Search for the cell housing the specified text and yield its [x, y] center coordinate. 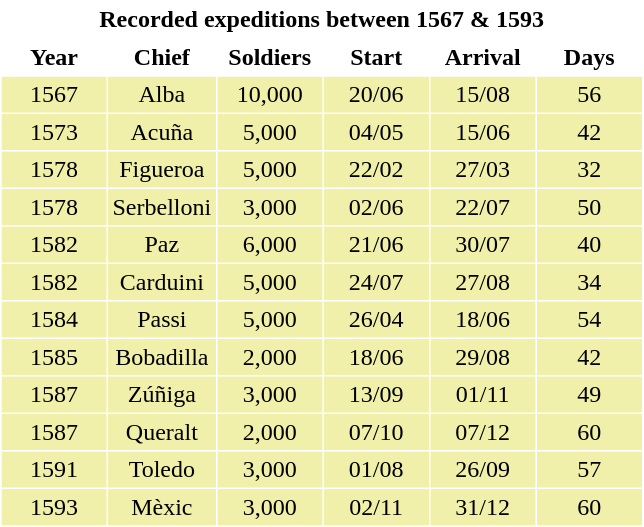
04/05 [376, 132]
1573 [54, 132]
13/09 [376, 395]
20/06 [376, 95]
15/08 [482, 95]
10,000 [269, 95]
Toledo [162, 470]
01/11 [482, 395]
57 [589, 470]
21/06 [376, 245]
Recorded expeditions between 1567 & 1593 [322, 20]
Mèxic [162, 507]
Days [589, 57]
24/07 [376, 282]
50 [589, 207]
15/06 [482, 132]
27/03 [482, 170]
Chief [162, 57]
07/10 [376, 432]
Zúñiga [162, 395]
54 [589, 320]
32 [589, 170]
29/08 [482, 357]
22/07 [482, 207]
Start [376, 57]
07/12 [482, 432]
02/11 [376, 507]
Alba [162, 95]
Queralt [162, 432]
Paz [162, 245]
Acuña [162, 132]
Figueroa [162, 170]
1584 [54, 320]
Year [54, 57]
1567 [54, 95]
Bobadilla [162, 357]
26/04 [376, 320]
6,000 [269, 245]
02/06 [376, 207]
56 [589, 95]
Arrival [482, 57]
31/12 [482, 507]
1585 [54, 357]
22/02 [376, 170]
Passi [162, 320]
1593 [54, 507]
Carduini [162, 282]
49 [589, 395]
01/08 [376, 470]
Soldiers [269, 57]
34 [589, 282]
30/07 [482, 245]
40 [589, 245]
1591 [54, 470]
Serbelloni [162, 207]
27/08 [482, 282]
26/09 [482, 470]
